For the text-containing cell, return its midpoint in (X, Y) coordinate format. 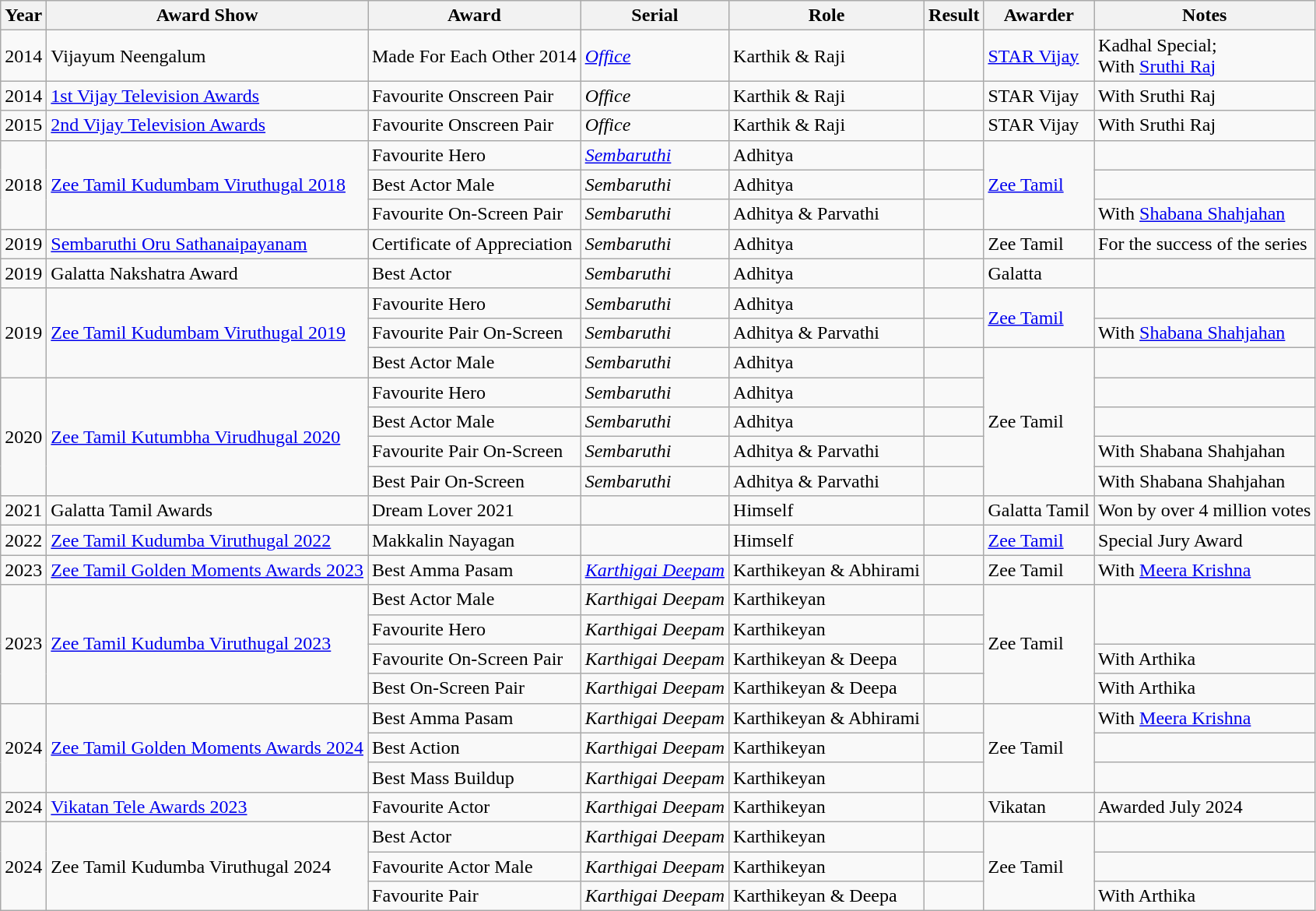
Zee Tamil Kutumbha Virudhugal 2020 (207, 436)
Best Pair On-Screen (474, 481)
Kadhal Special;With Sruthi Raj (1205, 56)
Vijayum Neengalum (207, 56)
2020 (23, 436)
2018 (23, 185)
Made For Each Other 2014 (474, 56)
Zee Tamil Golden Moments Awards 2024 (207, 747)
Won by over 4 million votes (1205, 511)
Zee Tamil Kudumba Viruthugal 2024 (207, 866)
2015 (23, 125)
Award Show (207, 16)
Zee Tamil Kudumbam Viruthugal 2019 (207, 332)
Makkalin Nayagan (474, 540)
Vikatan Tele Awards 2023 (207, 807)
Favourite Actor Male (474, 867)
For the success of the series (1205, 244)
Awarded July 2024 (1205, 807)
Result (954, 16)
Galatta Tamil Awards (207, 511)
Award (474, 16)
Serial (654, 16)
Best Action (474, 747)
2022 (23, 540)
Favourite Actor (474, 807)
Best On-Screen Pair (474, 688)
Zee Tamil Kudumba Viruthugal 2023 (207, 644)
Notes (1205, 16)
Zee Tamil Kudumba Viruthugal 2022 (207, 540)
Galatta (1039, 273)
Role (826, 16)
Sembaruthi Oru Sathanaipayanam (207, 244)
2nd Vijay Television Awards (207, 125)
Best Mass Buildup (474, 777)
Zee Tamil Golden Moments Awards 2023 (207, 570)
Certificate of Appreciation (474, 244)
Dream Lover 2021 (474, 511)
Zee Tamil Kudumbam Viruthugal 2018 (207, 185)
Awarder (1039, 16)
2021 (23, 511)
1st Vijay Television Awards (207, 96)
Galatta Nakshatra Award (207, 273)
Year (23, 16)
Favourite Pair (474, 896)
Galatta Tamil (1039, 511)
Vikatan (1039, 807)
Special Jury Award (1205, 540)
